Determine the (x, y) coordinate at the center of the cell enclosing the given text.  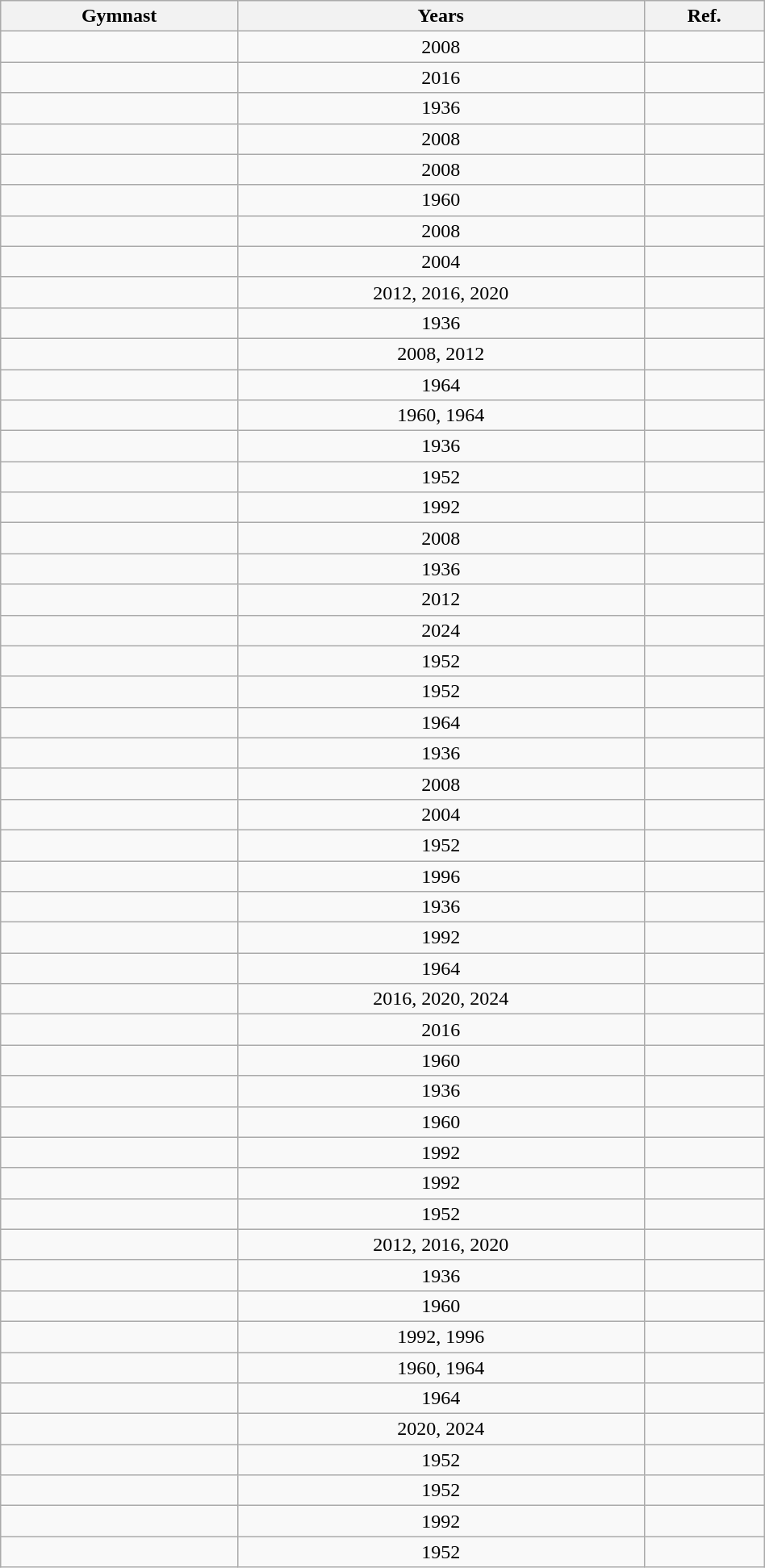
2024 (441, 630)
2008, 2012 (441, 353)
2016, 2020, 2024 (441, 999)
2012 (441, 600)
1996 (441, 876)
2020, 2024 (441, 1429)
Gymnast (119, 16)
1992, 1996 (441, 1336)
Ref. (704, 16)
Years (441, 16)
